Provide the (X, Y) coordinate of the cell's center where the given text is located.  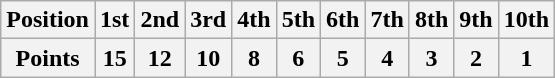
7th (387, 20)
12 (160, 58)
3 (431, 58)
5 (343, 58)
Position (48, 20)
1 (526, 58)
2 (476, 58)
4 (387, 58)
10th (526, 20)
10 (208, 58)
8th (431, 20)
Points (48, 58)
5th (298, 20)
4th (254, 20)
2nd (160, 20)
15 (114, 58)
3rd (208, 20)
8 (254, 58)
9th (476, 20)
6 (298, 58)
6th (343, 20)
1st (114, 20)
